Search for the cell housing the specified text and yield its [x, y] center coordinate. 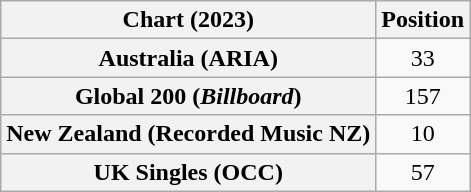
33 [423, 58]
New Zealand (Recorded Music NZ) [188, 134]
Australia (ARIA) [188, 58]
157 [423, 96]
Position [423, 20]
Global 200 (Billboard) [188, 96]
10 [423, 134]
Chart (2023) [188, 20]
57 [423, 172]
UK Singles (OCC) [188, 172]
